Determine the (x, y) coordinate at the center of the cell enclosing the given text.  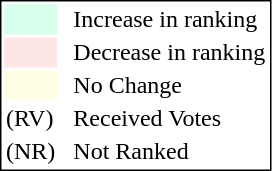
Decrease in ranking (170, 53)
Received Votes (170, 119)
(NR) (30, 151)
Increase in ranking (170, 19)
(RV) (30, 119)
Not Ranked (170, 151)
No Change (170, 85)
